Return the [x, y] coordinate for the center point of the cell that contains the specified text.  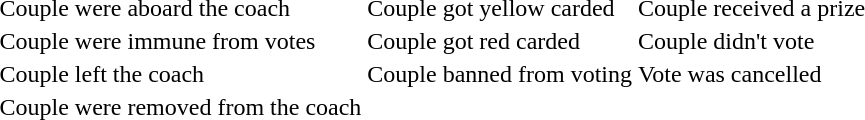
Couple got red carded [500, 41]
Couple banned from voting [500, 74]
